Return the [X, Y] coordinate for the center point of the cell that contains the specified text.  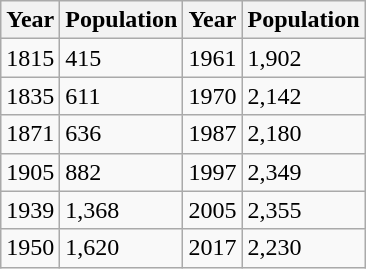
1835 [30, 96]
2005 [212, 210]
1961 [212, 58]
2017 [212, 248]
636 [122, 134]
2,230 [304, 248]
2,142 [304, 96]
1970 [212, 96]
2,180 [304, 134]
1905 [30, 172]
1,368 [122, 210]
1815 [30, 58]
415 [122, 58]
1950 [30, 248]
2,355 [304, 210]
1939 [30, 210]
1,902 [304, 58]
1987 [212, 134]
1871 [30, 134]
2,349 [304, 172]
611 [122, 96]
1997 [212, 172]
1,620 [122, 248]
882 [122, 172]
